From the cell containing the given text, extract its center point as (x, y) coordinate. 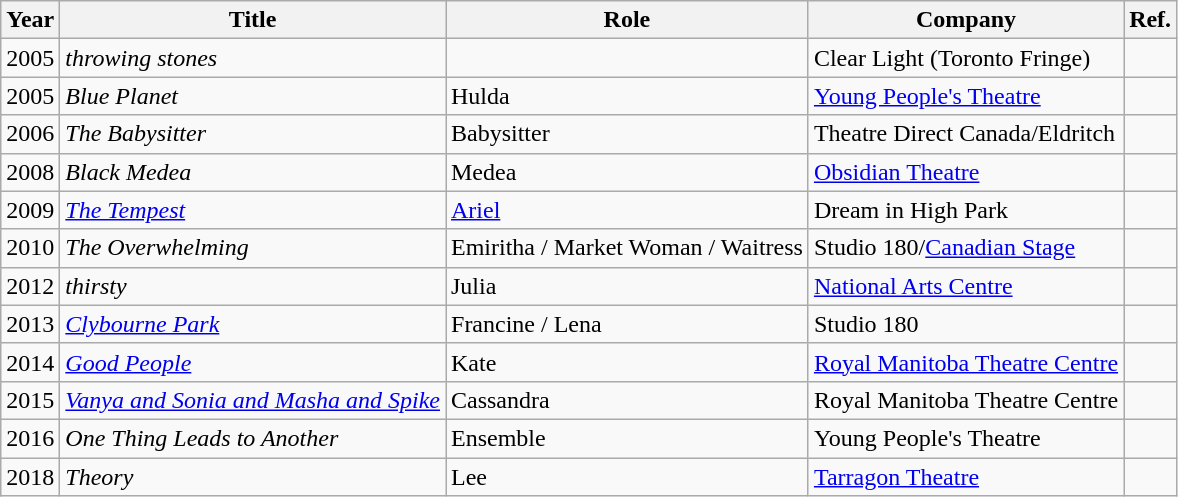
Tarragon Theatre (966, 477)
Dream in High Park (966, 210)
2013 (30, 324)
Lee (628, 477)
Studio 180/Canadian Stage (966, 248)
Clear Light (Toronto Fringe) (966, 58)
Cassandra (628, 400)
Studio 180 (966, 324)
Medea (628, 172)
Company (966, 20)
The Overwhelming (253, 248)
2015 (30, 400)
2012 (30, 286)
Francine / Lena (628, 324)
Year (30, 20)
The Tempest (253, 210)
Ref. (1150, 20)
Black Medea (253, 172)
Ensemble (628, 438)
Babysitter (628, 134)
Title (253, 20)
Theatre Direct Canada/Eldritch (966, 134)
2014 (30, 362)
2016 (30, 438)
Julia (628, 286)
Obsidian Theatre (966, 172)
thirsty (253, 286)
throwing stones (253, 58)
Vanya and Sonia and Masha and Spike (253, 400)
Clybourne Park (253, 324)
One Thing Leads to Another (253, 438)
Ariel (628, 210)
2009 (30, 210)
Emiritha / Market Woman / Waitress (628, 248)
Theory (253, 477)
Hulda (628, 96)
Good People (253, 362)
Role (628, 20)
Kate (628, 362)
2010 (30, 248)
Blue Planet (253, 96)
2008 (30, 172)
2018 (30, 477)
2006 (30, 134)
The Babysitter (253, 134)
National Arts Centre (966, 286)
